Detect which cell encompasses the target text, then output its [X, Y] center coordinate. 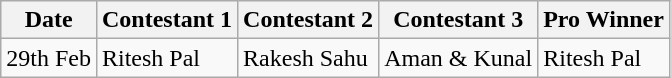
Contestant 3 [458, 20]
Date [49, 20]
29th Feb [49, 58]
Rakesh Sahu [308, 58]
Contestant 2 [308, 20]
Aman & Kunal [458, 58]
Pro Winner [604, 20]
Contestant 1 [166, 20]
